Scan for the cell matching the given text and deliver its [x, y] coordinate at center. 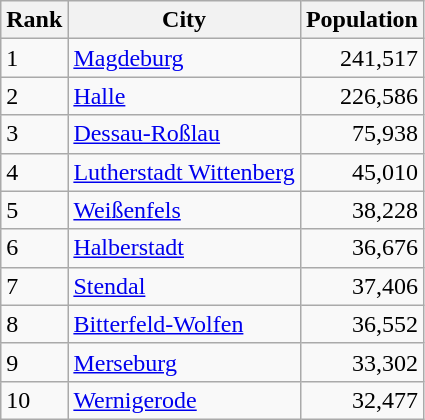
City [184, 20]
9 [34, 362]
Halle [184, 96]
Wernigerode [184, 400]
38,228 [362, 210]
3 [34, 134]
6 [34, 248]
Bitterfeld-Wolfen [184, 324]
32,477 [362, 400]
45,010 [362, 172]
37,406 [362, 286]
33,302 [362, 362]
Weißenfels [184, 210]
7 [34, 286]
75,938 [362, 134]
Merseburg [184, 362]
241,517 [362, 58]
1 [34, 58]
4 [34, 172]
Rank [34, 20]
36,552 [362, 324]
Stendal [184, 286]
5 [34, 210]
10 [34, 400]
Population [362, 20]
226,586 [362, 96]
Dessau-Roßlau [184, 134]
8 [34, 324]
Lutherstadt Wittenberg [184, 172]
Magdeburg [184, 58]
2 [34, 96]
36,676 [362, 248]
Halberstadt [184, 248]
